Identify which cell holds the provided text, then report its (X, Y) central coordinate. 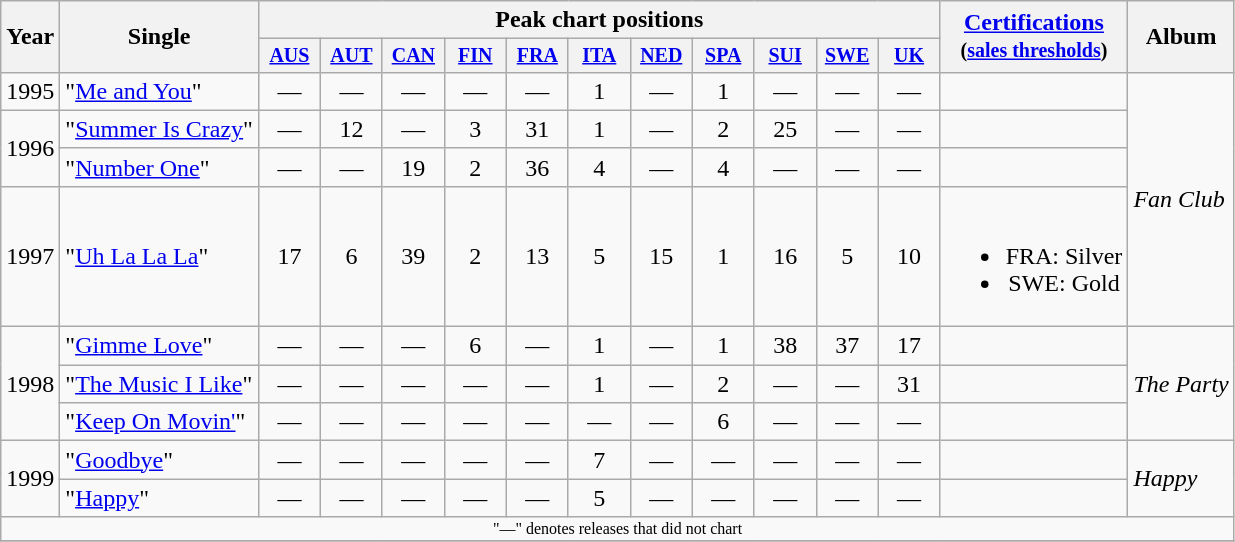
AUT (351, 56)
37 (847, 346)
1996 (30, 148)
1999 (30, 479)
Album (1181, 37)
19 (413, 167)
10 (909, 256)
"Happy" (160, 498)
"Keep On Movin'" (160, 422)
Happy (1181, 479)
Certifications(sales thresholds) (1034, 37)
Single (160, 37)
1998 (30, 384)
ITA (599, 56)
"Summer Is Crazy" (160, 129)
FRA (537, 56)
FRA: SilverSWE: Gold (1034, 256)
Year (30, 37)
1997 (30, 256)
SWE (847, 56)
AUS (289, 56)
CAN (413, 56)
16 (785, 256)
"Uh La La La" (160, 256)
"The Music I Like" (160, 384)
FIN (475, 56)
36 (537, 167)
UK (909, 56)
"Number One" (160, 167)
7 (599, 460)
"—" denotes releases that did not chart (618, 529)
"Gimme Love" (160, 346)
The Party (1181, 384)
"Me and You" (160, 91)
13 (537, 256)
3 (475, 129)
Peak chart positions (599, 20)
"Goodbye" (160, 460)
SPA (723, 56)
38 (785, 346)
39 (413, 256)
Fan Club (1181, 199)
NED (661, 56)
1995 (30, 91)
12 (351, 129)
25 (785, 129)
SUI (785, 56)
15 (661, 256)
